Pinpoint the cell where the given text exists, returning its (X, Y) midpoint coordinate. 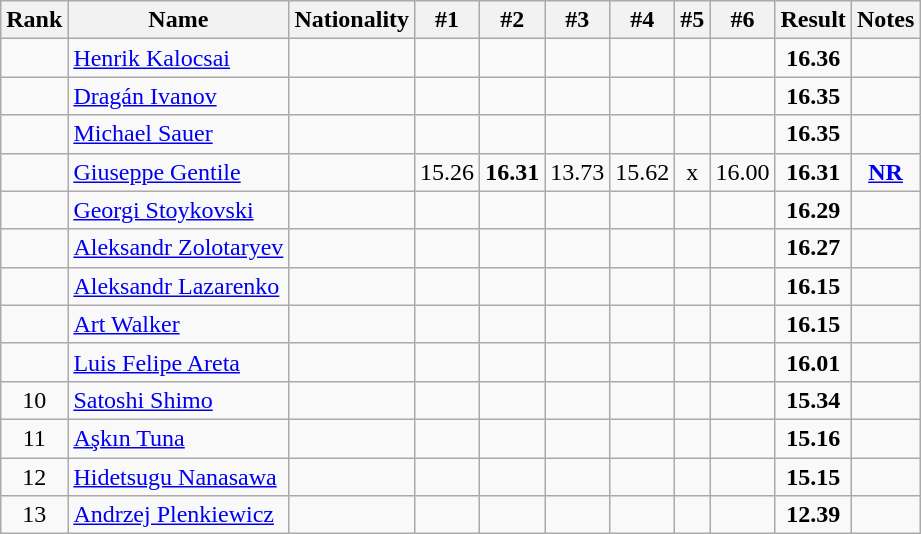
12.39 (813, 515)
Luis Felipe Areta (178, 362)
Georgi Stoykovski (178, 210)
16.01 (813, 362)
Giuseppe Gentile (178, 172)
Name (178, 20)
Andrzej Plenkiewicz (178, 515)
Henrik Kalocsai (178, 58)
16.27 (813, 248)
#2 (512, 20)
Aşkın Tuna (178, 438)
16.29 (813, 210)
#6 (742, 20)
15.26 (448, 172)
Michael Sauer (178, 134)
Aleksandr Lazarenko (178, 286)
15.34 (813, 400)
15.15 (813, 477)
#5 (692, 20)
10 (34, 400)
Dragán Ivanov (178, 96)
Rank (34, 20)
15.16 (813, 438)
16.36 (813, 58)
13.73 (578, 172)
11 (34, 438)
12 (34, 477)
Result (813, 20)
x (692, 172)
Art Walker (178, 324)
Hidetsugu Nanasawa (178, 477)
Nationality (352, 20)
Satoshi Shimo (178, 400)
NR (885, 172)
#3 (578, 20)
13 (34, 515)
Notes (885, 20)
#1 (448, 20)
15.62 (642, 172)
#4 (642, 20)
16.00 (742, 172)
Aleksandr Zolotaryev (178, 248)
